Find where the given text appears and provide that cell's center as [X, Y] coordinate. 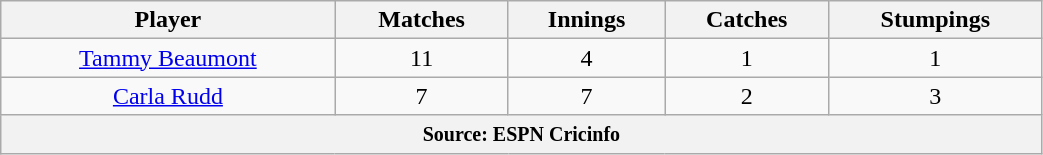
Carla Rudd [168, 96]
Catches [747, 20]
Innings [586, 20]
Matches [422, 20]
Stumpings [936, 20]
2 [747, 96]
11 [422, 58]
Tammy Beaumont [168, 58]
Source: ESPN Cricinfo [522, 134]
3 [936, 96]
4 [586, 58]
Player [168, 20]
